Return the [X, Y] coordinate for the center point of the cell that contains the specified text.  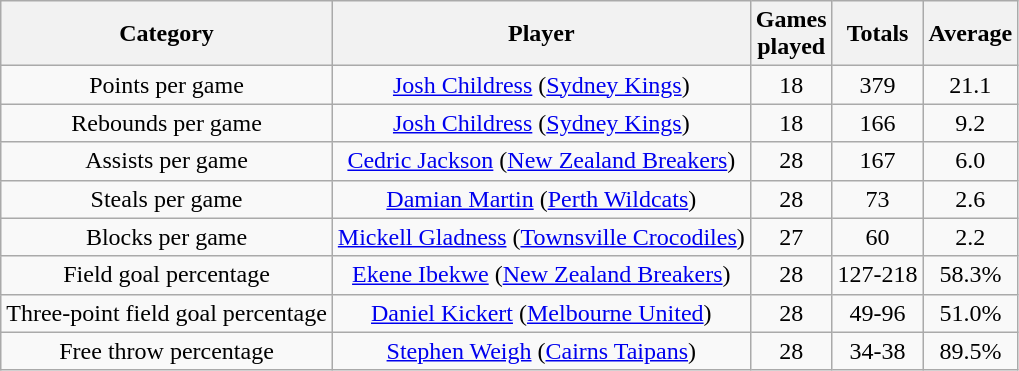
51.0% [970, 313]
Category [167, 34]
Cedric Jackson (New Zealand Breakers) [541, 161]
Field goal percentage [167, 275]
2.6 [970, 199]
Free throw percentage [167, 351]
Blocks per game [167, 237]
21.1 [970, 85]
9.2 [970, 123]
Ekene Ibekwe (New Zealand Breakers) [541, 275]
167 [878, 161]
166 [878, 123]
27 [791, 237]
Totals [878, 34]
58.3% [970, 275]
34-38 [878, 351]
73 [878, 199]
Three-point field goal percentage [167, 313]
Mickell Gladness (Townsville Crocodiles) [541, 237]
379 [878, 85]
Assists per game [167, 161]
49-96 [878, 313]
60 [878, 237]
Player [541, 34]
Points per game [167, 85]
Daniel Kickert (Melbourne United) [541, 313]
89.5% [970, 351]
Rebounds per game [167, 123]
6.0 [970, 161]
Damian Martin (Perth Wildcats) [541, 199]
2.2 [970, 237]
Steals per game [167, 199]
Stephen Weigh (Cairns Taipans) [541, 351]
127-218 [878, 275]
Gamesplayed [791, 34]
Average [970, 34]
